Provide the [X, Y] coordinate of the cell's center where the given text is located.  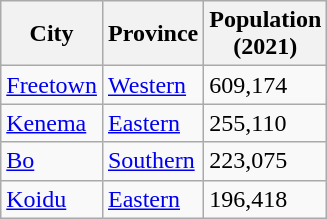
223,075 [266, 161]
Province [152, 34]
255,110 [266, 123]
Population(2021) [266, 34]
Bo [52, 161]
Koidu [52, 199]
Kenema [52, 123]
City [52, 34]
Southern [152, 161]
196,418 [266, 199]
Western [152, 85]
Freetown [52, 85]
609,174 [266, 85]
